Find where the given text appears and provide that cell's center as (x, y) coordinate. 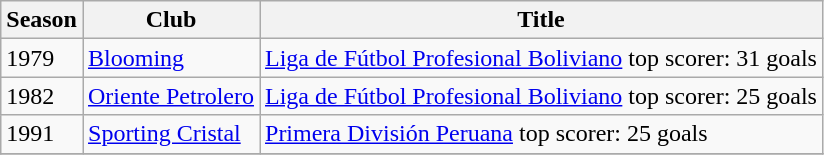
1982 (42, 96)
Club (170, 20)
Season (42, 20)
Primera División Peruana top scorer: 25 goals (542, 134)
Liga de Fútbol Profesional Boliviano top scorer: 25 goals (542, 96)
Blooming (170, 58)
Oriente Petrolero (170, 96)
1979 (42, 58)
Liga de Fútbol Profesional Boliviano top scorer: 31 goals (542, 58)
Sporting Cristal (170, 134)
Title (542, 20)
1991 (42, 134)
